Find where the given text appears and provide that cell's center as [x, y] coordinate. 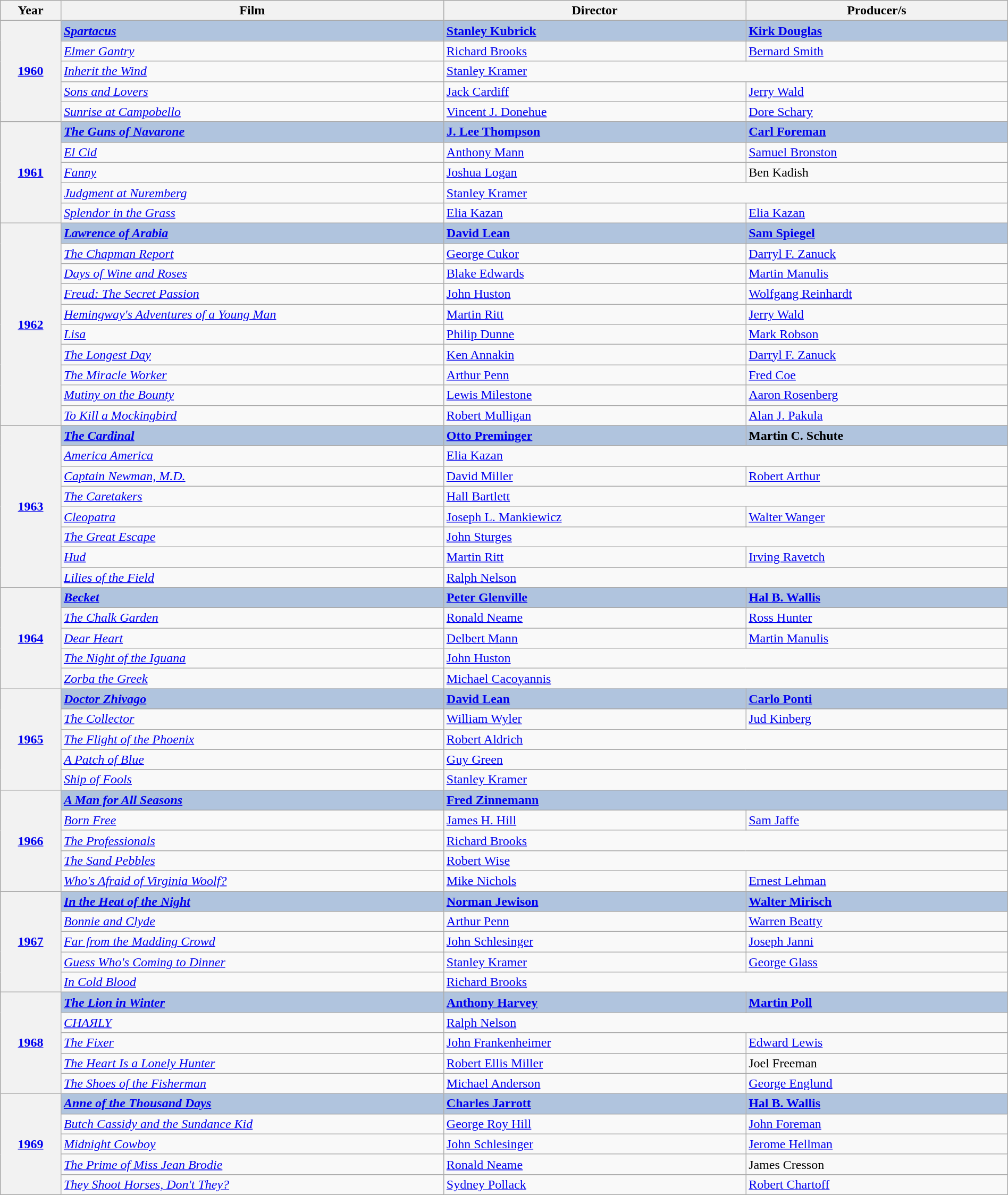
Zorba the Greek [252, 679]
Samuel Bronston [877, 152]
Freud: The Secret Passion [252, 294]
James H. Hill [594, 820]
The Collector [252, 719]
El Cid [252, 152]
Stanley Kubrick [594, 31]
Joshua Logan [594, 172]
Producer/s [877, 11]
1968 [31, 1043]
Butch Cassidy and the Sundance Kid [252, 1124]
Blake Edwards [594, 274]
The Guns of Navarone [252, 132]
The Lion in Winter [252, 1002]
The Prime of Miss Jean Brodie [252, 1164]
Inherit the Wind [252, 71]
Ross Hunter [877, 618]
1962 [31, 324]
Carlo Ponti [877, 699]
Robert Aldrich [725, 739]
The Longest Day [252, 355]
Fred Coe [877, 375]
Far from the Madding Crowd [252, 942]
Dear Heart [252, 638]
Midnight Cowboy [252, 1144]
Guy Green [725, 759]
Bonnie and Clyde [252, 922]
George Glass [877, 962]
Film [252, 11]
Director [594, 11]
Doctor Zhivago [252, 699]
Martin C. Schute [877, 436]
Cleopatra [252, 516]
In the Heat of the Night [252, 901]
Lawrence of Arabia [252, 233]
Otto Preminger [594, 436]
Hall Bartlett [725, 496]
Robert Ellis Miller [594, 1063]
Michael Anderson [594, 1083]
Anthony Mann [594, 152]
Guess Who's Coming to Dinner [252, 962]
1966 [31, 840]
Sam Spiegel [877, 233]
Sunrise at Campobello [252, 112]
CHAЯLY [252, 1023]
Alan J. Pakula [877, 415]
A Man for All Seasons [252, 800]
Who's Afraid of Virginia Woolf? [252, 881]
Peter Glenville [594, 598]
Robert Chartoff [877, 1184]
Year [31, 11]
The Fixer [252, 1043]
Dore Schary [877, 112]
Martin Poll [877, 1002]
The Heart Is a Lonely Hunter [252, 1063]
Walter Wanger [877, 516]
1967 [31, 942]
Ken Annakin [594, 355]
A Patch of Blue [252, 759]
Sam Jaffe [877, 820]
Ben Kadish [877, 172]
Splendor in the Grass [252, 213]
Mutiny on the Bounty [252, 395]
Aaron Rosenberg [877, 395]
Lilies of the Field [252, 577]
Michael Cacoyannis [725, 679]
Joseph L. Mankiewicz [594, 516]
1969 [31, 1144]
Vincent J. Donehue [594, 112]
Mark Robson [877, 335]
Spartacus [252, 31]
Ernest Lehman [877, 881]
The Chapman Report [252, 254]
1963 [31, 506]
To Kill a Mockingbird [252, 415]
The Cardinal [252, 436]
John Sturges [725, 537]
John Foreman [877, 1124]
Robert Wise [725, 860]
Jud Kinberg [877, 719]
Fanny [252, 172]
Robert Mulligan [594, 415]
The Sand Pebbles [252, 860]
Robert Arthur [877, 476]
Becket [252, 598]
Judgment at Nuremberg [252, 193]
Warren Beatty [877, 922]
George Englund [877, 1083]
Sydney Pollack [594, 1184]
David Miller [594, 476]
Kirk Douglas [877, 31]
Wolfgang Reinhardt [877, 294]
John Frankenheimer [594, 1043]
The Professionals [252, 840]
They Shoot Horses, Don't They? [252, 1184]
The Night of the Iguana [252, 658]
William Wyler [594, 719]
Norman Jewison [594, 901]
The Miracle Worker [252, 375]
George Roy Hill [594, 1124]
America America [252, 456]
Lewis Milestone [594, 395]
The Chalk Garden [252, 618]
1964 [31, 638]
The Flight of the Phoenix [252, 739]
James Cresson [877, 1164]
Hemingway's Adventures of a Young Man [252, 314]
George Cukor [594, 254]
Anne of the Thousand Days [252, 1104]
Bernard Smith [877, 51]
Carl Foreman [877, 132]
Lisa [252, 335]
The Great Escape [252, 537]
Joel Freeman [877, 1063]
Joseph Janni [877, 942]
Elmer Gantry [252, 51]
Anthony Harvey [594, 1002]
1965 [31, 739]
Captain Newman, M.D. [252, 476]
Delbert Mann [594, 638]
Ship of Fools [252, 780]
Walter Mirisch [877, 901]
Charles Jarrott [594, 1104]
Sons and Lovers [252, 91]
The Shoes of the Fisherman [252, 1083]
Born Free [252, 820]
Fred Zinnemann [725, 800]
Jerome Hellman [877, 1144]
The Caretakers [252, 496]
Jack Cardiff [594, 91]
Mike Nichols [594, 881]
Philip Dunne [594, 335]
J. Lee Thompson [594, 132]
1960 [31, 71]
Hud [252, 557]
1961 [31, 172]
Edward Lewis [877, 1043]
In Cold Blood [252, 982]
Irving Ravetch [877, 557]
Days of Wine and Roses [252, 274]
